Return the (x, y) coordinate for the center point of the cell that contains the specified text.  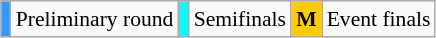
M (306, 19)
Semifinals (240, 19)
Preliminary round (95, 19)
Event finals (379, 19)
